Detect which cell encompasses the target text, then output its [X, Y] center coordinate. 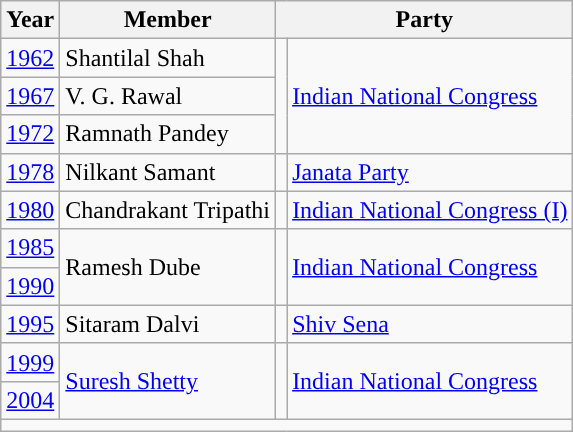
1999 [30, 362]
1962 [30, 58]
Indian National Congress (I) [430, 210]
1985 [30, 248]
V. G. Rawal [168, 96]
1990 [30, 286]
Shiv Sena [430, 324]
1980 [30, 210]
2004 [30, 400]
Sitaram Dalvi [168, 324]
Shantilal Shah [168, 58]
1978 [30, 172]
Ramnath Pandey [168, 134]
Nilkant Samant [168, 172]
Ramesh Dube [168, 267]
1995 [30, 324]
Suresh Shetty [168, 381]
1972 [30, 134]
Party [424, 20]
1967 [30, 96]
Year [30, 20]
Janata Party [430, 172]
Member [168, 20]
Chandrakant Tripathi [168, 210]
